Capture the cell that displays the provided text and extract its (X, Y) central coordinate. 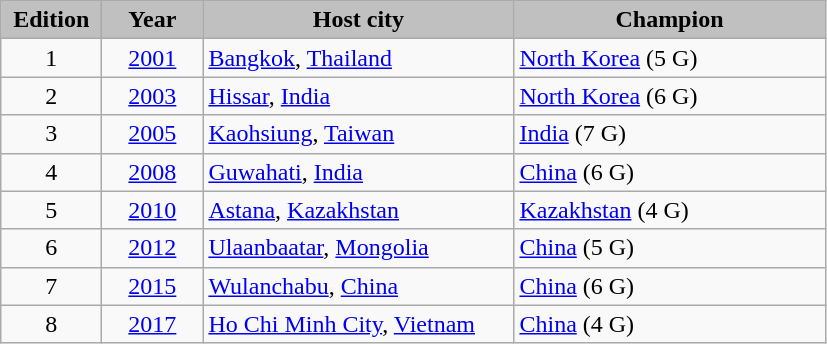
Host city (358, 20)
Edition (52, 20)
Kazakhstan (4 G) (670, 210)
2012 (152, 248)
Year (152, 20)
3 (52, 134)
5 (52, 210)
7 (52, 286)
Bangkok, Thailand (358, 58)
Hissar, India (358, 96)
China (4 G) (670, 324)
India (7 G) (670, 134)
Kaohsiung, Taiwan (358, 134)
China (5 G) (670, 248)
2008 (152, 172)
2005 (152, 134)
Ulaanbaatar, Mongolia (358, 248)
2003 (152, 96)
Wulanchabu, China (358, 286)
6 (52, 248)
2015 (152, 286)
North Korea (6 G) (670, 96)
Guwahati, India (358, 172)
Ho Chi Minh City, Vietnam (358, 324)
2017 (152, 324)
8 (52, 324)
1 (52, 58)
4 (52, 172)
2010 (152, 210)
North Korea (5 G) (670, 58)
Champion (670, 20)
Astana, Kazakhstan (358, 210)
2 (52, 96)
2001 (152, 58)
